Detect which cell encompasses the target text, then output its (X, Y) center coordinate. 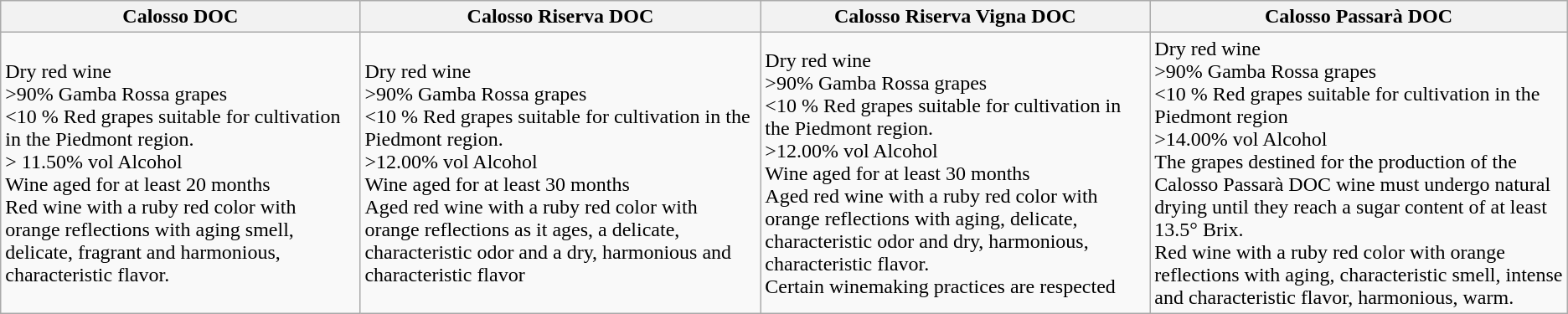
Calosso Riserva DOC (560, 17)
Calosso Riserva Vigna DOC (955, 17)
Calosso DOC (181, 17)
Calosso Passarà DOC (1359, 17)
